From the cell containing the given text, extract its center point as (X, Y) coordinate. 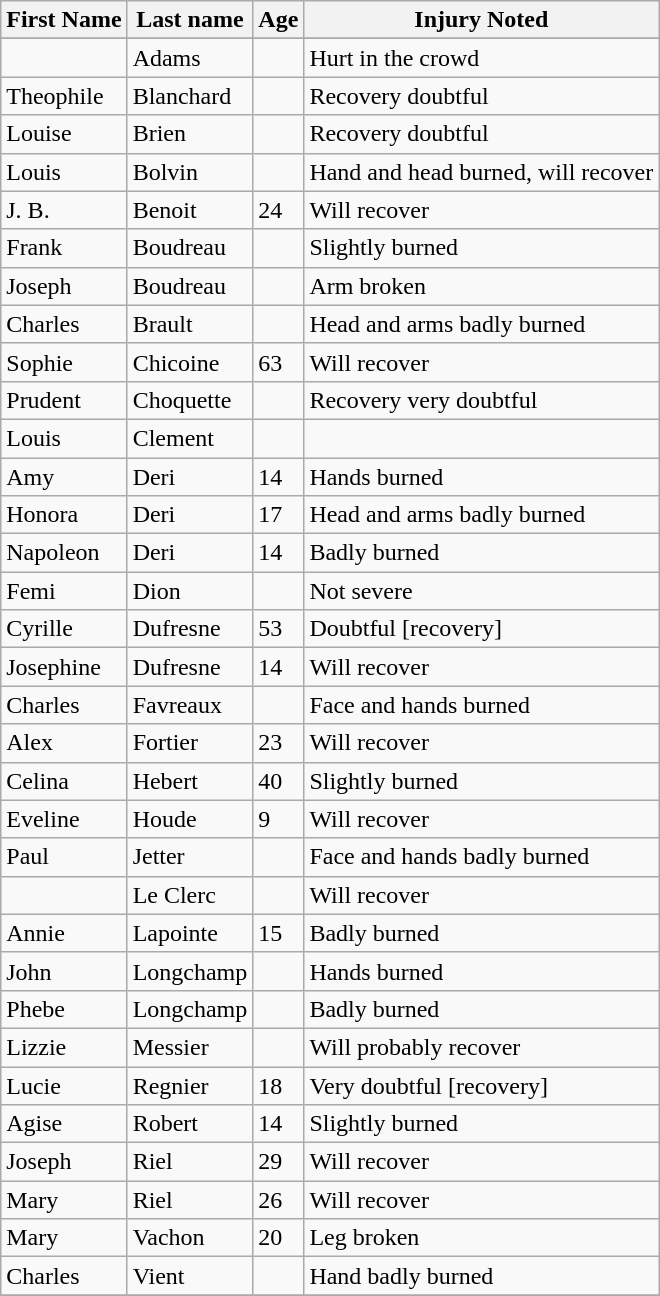
Injury Noted (482, 20)
Frank (64, 248)
Will probably recover (482, 1047)
9 (278, 819)
Lapointe (190, 933)
Arm broken (482, 286)
24 (278, 210)
Amy (64, 477)
Hurt in the crowd (482, 58)
Face and hands badly burned (482, 857)
Le Clerc (190, 895)
Hand and head burned, will recover (482, 172)
Honora (64, 515)
Doubtful [recovery] (482, 629)
Alex (64, 743)
63 (278, 362)
18 (278, 1085)
Vient (190, 1276)
Brien (190, 134)
Adams (190, 58)
Choquette (190, 400)
Louise (64, 134)
Annie (64, 933)
Age (278, 20)
Face and hands burned (482, 705)
20 (278, 1238)
Blanchard (190, 96)
Brault (190, 324)
First Name (64, 20)
29 (278, 1162)
Last name (190, 20)
Agise (64, 1124)
Lucie (64, 1085)
Chicoine (190, 362)
26 (278, 1200)
Femi (64, 591)
Bolvin (190, 172)
Napoleon (64, 553)
Lizzie (64, 1047)
15 (278, 933)
Houde (190, 819)
Prudent (64, 400)
Celina (64, 781)
Theophile (64, 96)
Cyrille (64, 629)
Sophie (64, 362)
Recovery very doubtful (482, 400)
Favreaux (190, 705)
Eveline (64, 819)
Josephine (64, 667)
Benoit (190, 210)
Hand badly burned (482, 1276)
Paul (64, 857)
Not severe (482, 591)
Robert (190, 1124)
Hebert (190, 781)
Very doubtful [recovery] (482, 1085)
Leg broken (482, 1238)
Phebe (64, 1009)
17 (278, 515)
23 (278, 743)
Dion (190, 591)
Jetter (190, 857)
Fortier (190, 743)
Vachon (190, 1238)
Regnier (190, 1085)
Messier (190, 1047)
John (64, 971)
40 (278, 781)
53 (278, 629)
Clement (190, 438)
J. B. (64, 210)
